Identify which cell holds the provided text, then report its [X, Y] central coordinate. 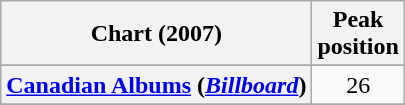
Peakposition [358, 34]
Chart (2007) [156, 34]
Canadian Albums (Billboard) [156, 85]
26 [358, 85]
